Extract the (x, y) coordinate from the center of the cell holding the provided text.  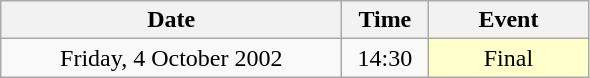
Date (172, 20)
Final (508, 58)
Event (508, 20)
Friday, 4 October 2002 (172, 58)
14:30 (385, 58)
Time (385, 20)
